Detect which cell encompasses the target text, then output its [x, y] center coordinate. 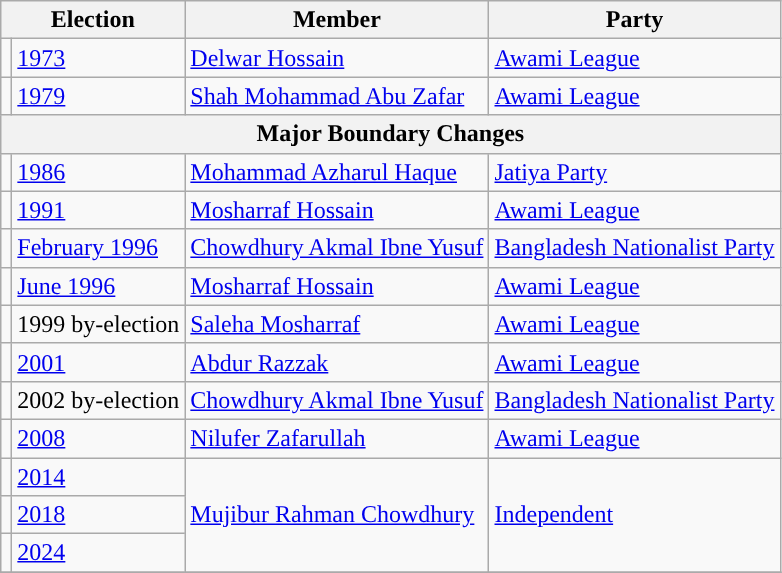
Party [634, 20]
2024 [98, 553]
1991 [98, 210]
Abdur Razzak [337, 362]
Delwar Hossain [337, 58]
Saleha Mosharraf [337, 324]
Shah Mohammad Abu Zafar [337, 96]
2002 by-election [98, 400]
June 1996 [98, 286]
2008 [98, 438]
Election [93, 20]
1979 [98, 96]
Independent [634, 515]
1999 by-election [98, 324]
February 1996 [98, 248]
Mohammad Azharul Haque [337, 172]
2001 [98, 362]
Member [337, 20]
1986 [98, 172]
Mujibur Rahman Chowdhury [337, 515]
2018 [98, 515]
2014 [98, 477]
Nilufer Zafarullah [337, 438]
Major Boundary Changes [390, 134]
1973 [98, 58]
Jatiya Party [634, 172]
